For the text-containing cell, return its midpoint in [x, y] coordinate format. 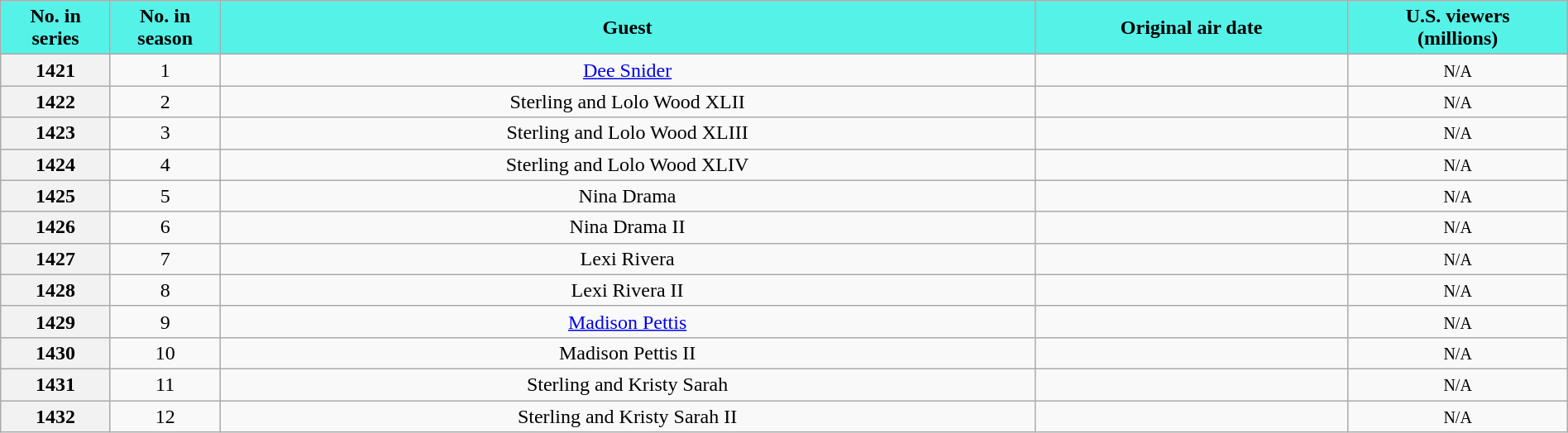
Sterling and Lolo Wood XLIV [627, 164]
12 [165, 416]
2 [165, 102]
5 [165, 196]
1421 [56, 70]
Nina Drama II [627, 227]
1426 [56, 227]
Lexi Rivera II [627, 290]
1431 [56, 384]
Sterling and Lolo Wood XLII [627, 102]
Madison Pettis [627, 321]
1428 [56, 290]
No. inseason [165, 28]
Sterling and Kristy Sarah II [627, 416]
Original air date [1191, 28]
U.S. viewers(millions) [1457, 28]
6 [165, 227]
1429 [56, 321]
Sterling and Kristy Sarah [627, 384]
Sterling and Lolo Wood XLIII [627, 133]
3 [165, 133]
1427 [56, 259]
10 [165, 353]
1432 [56, 416]
No. inseries [56, 28]
Guest [627, 28]
1425 [56, 196]
1424 [56, 164]
1422 [56, 102]
Nina Drama [627, 196]
1 [165, 70]
Dee Snider [627, 70]
4 [165, 164]
Madison Pettis II [627, 353]
11 [165, 384]
8 [165, 290]
1423 [56, 133]
Lexi Rivera [627, 259]
9 [165, 321]
1430 [56, 353]
7 [165, 259]
